Locate the cell with the specified text and output its [x, y] center coordinate. 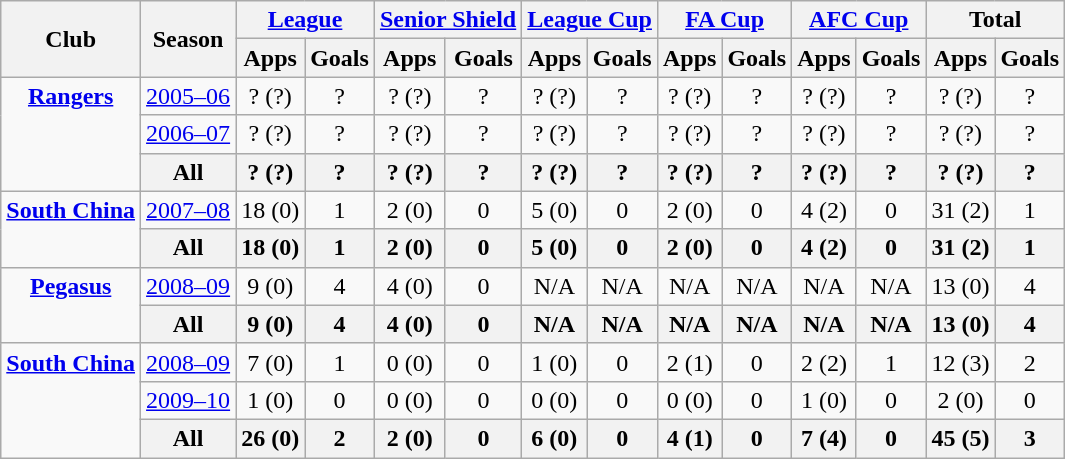
6 (0) [554, 438]
Rangers [71, 134]
Pegasus [71, 305]
League [306, 20]
45 (5) [960, 438]
Senior Shield [448, 20]
26 (0) [270, 438]
2005–06 [188, 96]
3 [1030, 438]
2009–10 [188, 400]
2 (1) [689, 362]
12 (3) [960, 362]
AFC Cup [859, 20]
Club [71, 39]
League Cup [590, 20]
2006–07 [188, 134]
FA Cup [724, 20]
2007–08 [188, 210]
Season [188, 39]
7 (4) [824, 438]
2 (2) [824, 362]
4 (1) [689, 438]
7 (0) [270, 362]
Total [996, 20]
